Capture the cell that displays the provided text and extract its [X, Y] central coordinate. 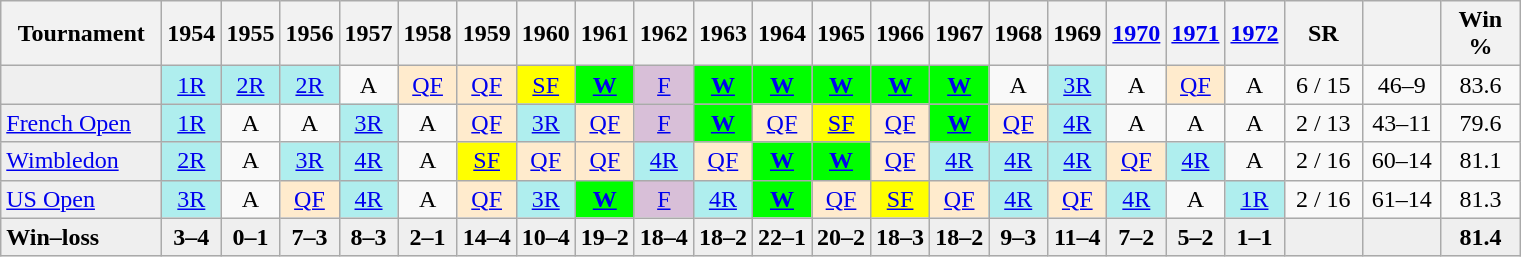
81.3 [1480, 199]
SR [1324, 34]
1960 [546, 34]
43–11 [1402, 123]
19–2 [604, 237]
79.6 [1480, 123]
1962 [664, 34]
Win–loss [82, 237]
83.6 [1480, 85]
61–14 [1402, 199]
French Open [82, 123]
1968 [1018, 34]
22–1 [782, 237]
46–9 [1402, 85]
3–4 [192, 237]
Win % [1480, 34]
1970 [1136, 34]
81.4 [1480, 237]
8–3 [368, 237]
1967 [960, 34]
1959 [486, 34]
1965 [842, 34]
1972 [1254, 34]
2–1 [428, 237]
1–1 [1254, 237]
1963 [722, 34]
US Open [82, 199]
18–3 [900, 237]
0–1 [250, 237]
18–4 [664, 237]
5–2 [1196, 237]
1971 [1196, 34]
14–4 [486, 237]
1966 [900, 34]
9–3 [1018, 237]
1956 [310, 34]
1958 [428, 34]
10–4 [546, 237]
20–2 [842, 237]
1969 [1078, 34]
1964 [782, 34]
7–2 [1136, 237]
1954 [192, 34]
Tournament [82, 34]
1961 [604, 34]
1957 [368, 34]
6 / 15 [1324, 85]
7–3 [310, 237]
2 / 13 [1324, 123]
11–4 [1078, 237]
Wimbledon [82, 161]
60–14 [1402, 161]
1955 [250, 34]
81.1 [1480, 161]
